Provide the (x, y) coordinate of the cell's center where the given text is located.  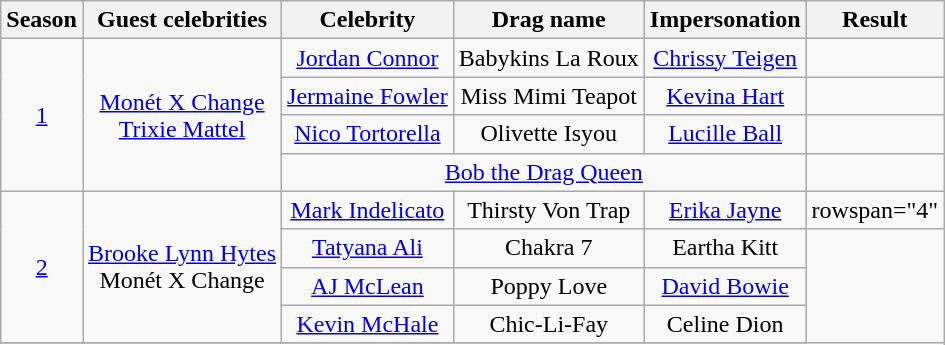
Jermaine Fowler (368, 96)
Celine Dion (725, 324)
David Bowie (725, 286)
AJ McLean (368, 286)
Kevina Hart (725, 96)
Impersonation (725, 20)
Erika Jayne (725, 210)
Chrissy Teigen (725, 58)
Thirsty Von Trap (548, 210)
rowspan="4" (875, 210)
Mark Indelicato (368, 210)
Season (42, 20)
Monét X ChangeTrixie Mattel (182, 115)
Chakra 7 (548, 248)
Chic-Li-Fay (548, 324)
Brooke Lynn HytesMonét X Change (182, 267)
Nico Tortorella (368, 134)
Kevin McHale (368, 324)
2 (42, 267)
Babykins La Roux (548, 58)
Miss Mimi Teapot (548, 96)
Eartha Kitt (725, 248)
Lucille Ball (725, 134)
Bob the Drag Queen (544, 172)
Drag name (548, 20)
Celebrity (368, 20)
Olivette Isyou (548, 134)
Poppy Love (548, 286)
Jordan Connor (368, 58)
Guest celebrities (182, 20)
1 (42, 115)
Tatyana Ali (368, 248)
Result (875, 20)
